Return [X, Y] of the center of cell containing provided text 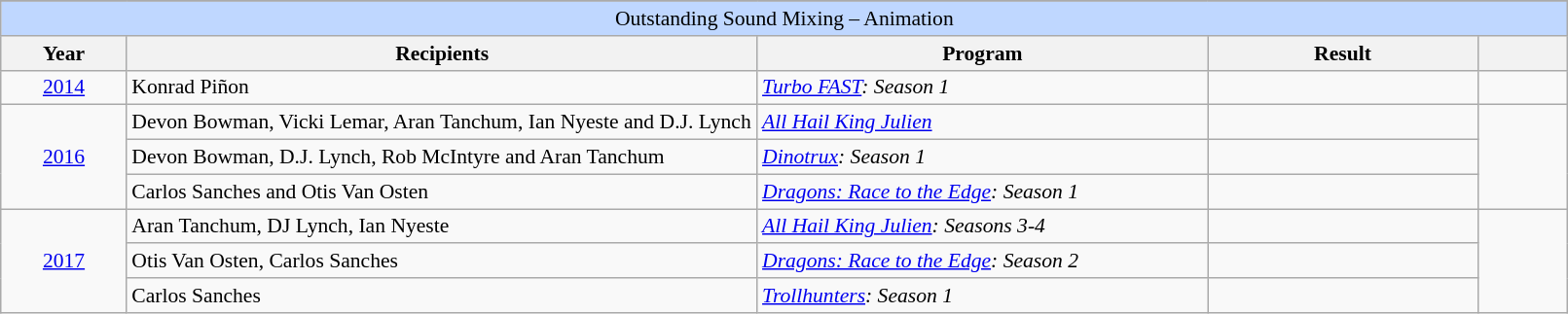
Turbo FAST: Season 1 [983, 87]
Outstanding Sound Mixing – Animation [784, 18]
Dinotrux: Season 1 [983, 157]
2017 [64, 261]
Devon Bowman, D.J. Lynch, Rob McIntyre and Aran Tanchum [442, 157]
2014 [64, 87]
Carlos Sanches and Otis Van Osten [442, 192]
Dragons: Race to the Edge: Season 2 [983, 262]
Konrad Piñon [442, 87]
Trollhunters: Season 1 [983, 296]
All Hail King Julien [983, 122]
Result [1343, 53]
Aran Tanchum, DJ Lynch, Ian Nyeste [442, 227]
Dragons: Race to the Edge: Season 1 [983, 192]
All Hail King Julien: Seasons 3-4 [983, 227]
Program [983, 53]
Year [64, 53]
Recipients [442, 53]
Otis Van Osten, Carlos Sanches [442, 262]
2016 [64, 157]
Carlos Sanches [442, 296]
Devon Bowman, Vicki Lemar, Aran Tanchum, Ian Nyeste and D.J. Lynch [442, 122]
